Determine the [x, y] coordinate at the center of the cell enclosing the given text.  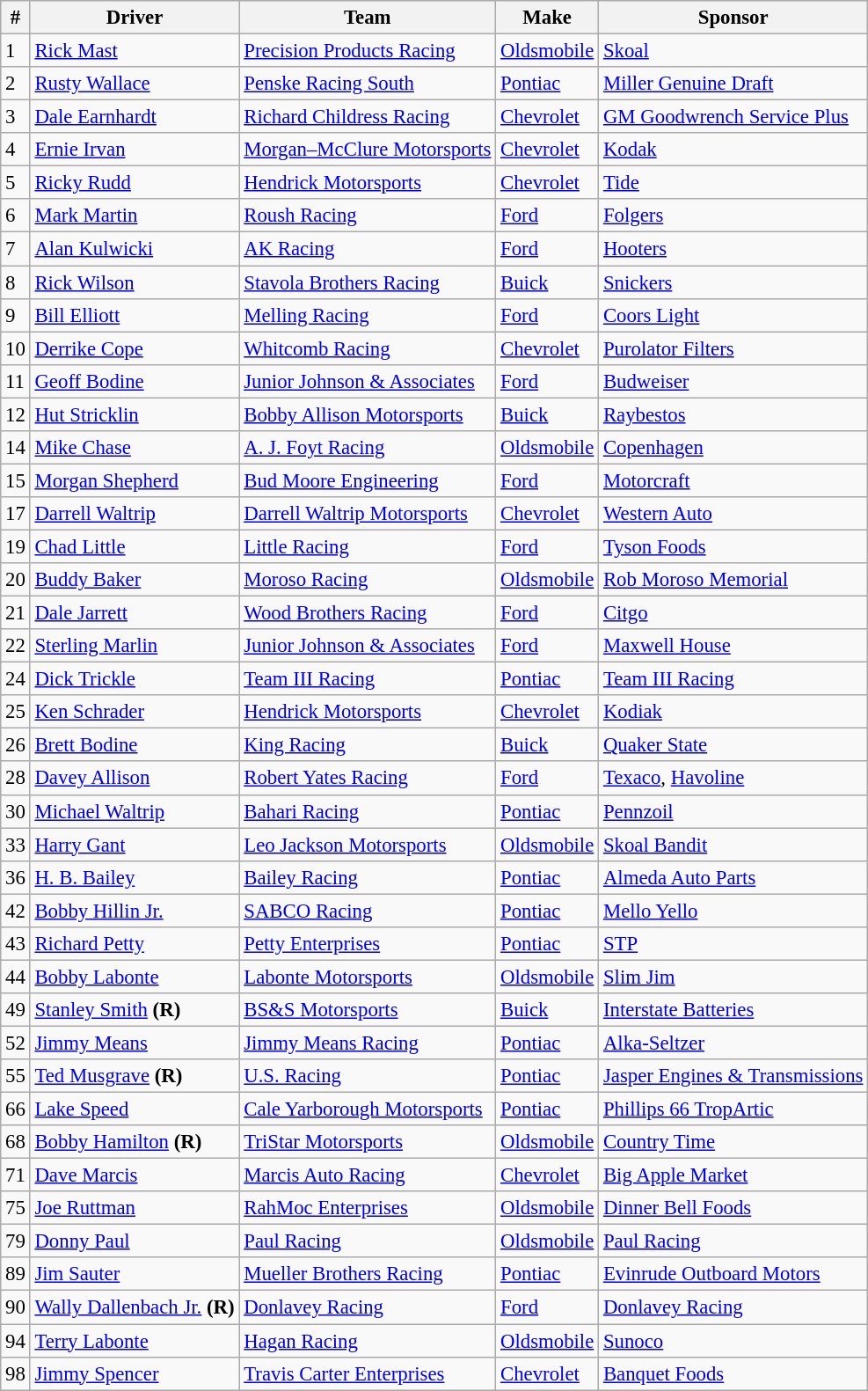
Banquet Foods [733, 1373]
Jimmy Spencer [135, 1373]
17 [16, 514]
Snickers [733, 282]
24 [16, 679]
Hooters [733, 249]
49 [16, 1010]
Jasper Engines & Transmissions [733, 1076]
1 [16, 51]
Melling Racing [368, 315]
Alka-Seltzer [733, 1043]
SABCO Racing [368, 911]
Ted Musgrave (R) [135, 1076]
15 [16, 480]
Dale Jarrett [135, 613]
Marcis Auto Racing [368, 1175]
A. J. Foyt Racing [368, 448]
Phillips 66 TropArtic [733, 1109]
Evinrude Outboard Motors [733, 1275]
GM Goodwrench Service Plus [733, 117]
Bobby Hillin Jr. [135, 911]
28 [16, 779]
Jim Sauter [135, 1275]
Leo Jackson Motorsports [368, 845]
Cale Yarborough Motorsports [368, 1109]
Rick Mast [135, 51]
Brett Bodine [135, 745]
Hut Stricklin [135, 414]
Alan Kulwicki [135, 249]
Labonte Motorsports [368, 977]
Darrell Waltrip [135, 514]
Rusty Wallace [135, 84]
Jimmy Means Racing [368, 1043]
Ricky Rudd [135, 183]
Little Racing [368, 546]
68 [16, 1142]
Make [547, 18]
Penske Racing South [368, 84]
Dick Trickle [135, 679]
Tyson Foods [733, 546]
33 [16, 845]
3 [16, 117]
Folgers [733, 216]
Bobby Allison Motorsports [368, 414]
Raybestos [733, 414]
Almeda Auto Parts [733, 877]
Ernie Irvan [135, 150]
Morgan Shepherd [135, 480]
Tide [733, 183]
30 [16, 811]
Bobby Hamilton (R) [135, 1142]
Motorcraft [733, 480]
STP [733, 944]
9 [16, 315]
90 [16, 1307]
Mueller Brothers Racing [368, 1275]
Lake Speed [135, 1109]
75 [16, 1208]
21 [16, 613]
52 [16, 1043]
2 [16, 84]
94 [16, 1341]
Ken Schrader [135, 712]
Country Time [733, 1142]
55 [16, 1076]
22 [16, 646]
Budweiser [733, 381]
Jimmy Means [135, 1043]
Morgan–McClure Motorsports [368, 150]
Skoal [733, 51]
BS&S Motorsports [368, 1010]
Robert Yates Racing [368, 779]
Roush Racing [368, 216]
8 [16, 282]
Michael Waltrip [135, 811]
Sunoco [733, 1341]
42 [16, 911]
Dave Marcis [135, 1175]
Driver [135, 18]
Rick Wilson [135, 282]
Slim Jim [733, 977]
Chad Little [135, 546]
14 [16, 448]
Miller Genuine Draft [733, 84]
Bobby Labonte [135, 977]
Hagan Racing [368, 1341]
25 [16, 712]
Mello Yello [733, 911]
TriStar Motorsports [368, 1142]
Western Auto [733, 514]
Terry Labonte [135, 1341]
Rob Moroso Memorial [733, 580]
RahMoc Enterprises [368, 1208]
11 [16, 381]
Team [368, 18]
43 [16, 944]
Pennzoil [733, 811]
# [16, 18]
79 [16, 1241]
26 [16, 745]
98 [16, 1373]
Darrell Waltrip Motorsports [368, 514]
Harry Gant [135, 845]
Richard Petty [135, 944]
Quaker State [733, 745]
Interstate Batteries [733, 1010]
Travis Carter Enterprises [368, 1373]
Moroso Racing [368, 580]
Dale Earnhardt [135, 117]
Wood Brothers Racing [368, 613]
Maxwell House [733, 646]
Bill Elliott [135, 315]
King Racing [368, 745]
6 [16, 216]
Buddy Baker [135, 580]
Mike Chase [135, 448]
Geoff Bodine [135, 381]
36 [16, 877]
Coors Light [733, 315]
Stanley Smith (R) [135, 1010]
Texaco, Havoline [733, 779]
Citgo [733, 613]
Wally Dallenbach Jr. (R) [135, 1307]
20 [16, 580]
12 [16, 414]
Davey Allison [135, 779]
Stavola Brothers Racing [368, 282]
Sterling Marlin [135, 646]
4 [16, 150]
89 [16, 1275]
5 [16, 183]
Precision Products Racing [368, 51]
U.S. Racing [368, 1076]
Derrike Cope [135, 348]
Joe Ruttman [135, 1208]
Bud Moore Engineering [368, 480]
Bahari Racing [368, 811]
44 [16, 977]
AK Racing [368, 249]
7 [16, 249]
Kodiak [733, 712]
Donny Paul [135, 1241]
71 [16, 1175]
H. B. Bailey [135, 877]
10 [16, 348]
Sponsor [733, 18]
Big Apple Market [733, 1175]
19 [16, 546]
Whitcomb Racing [368, 348]
Richard Childress Racing [368, 117]
Kodak [733, 150]
Mark Martin [135, 216]
66 [16, 1109]
Petty Enterprises [368, 944]
Skoal Bandit [733, 845]
Bailey Racing [368, 877]
Copenhagen [733, 448]
Dinner Bell Foods [733, 1208]
Purolator Filters [733, 348]
